Capture the cell that displays the provided text and extract its (X, Y) central coordinate. 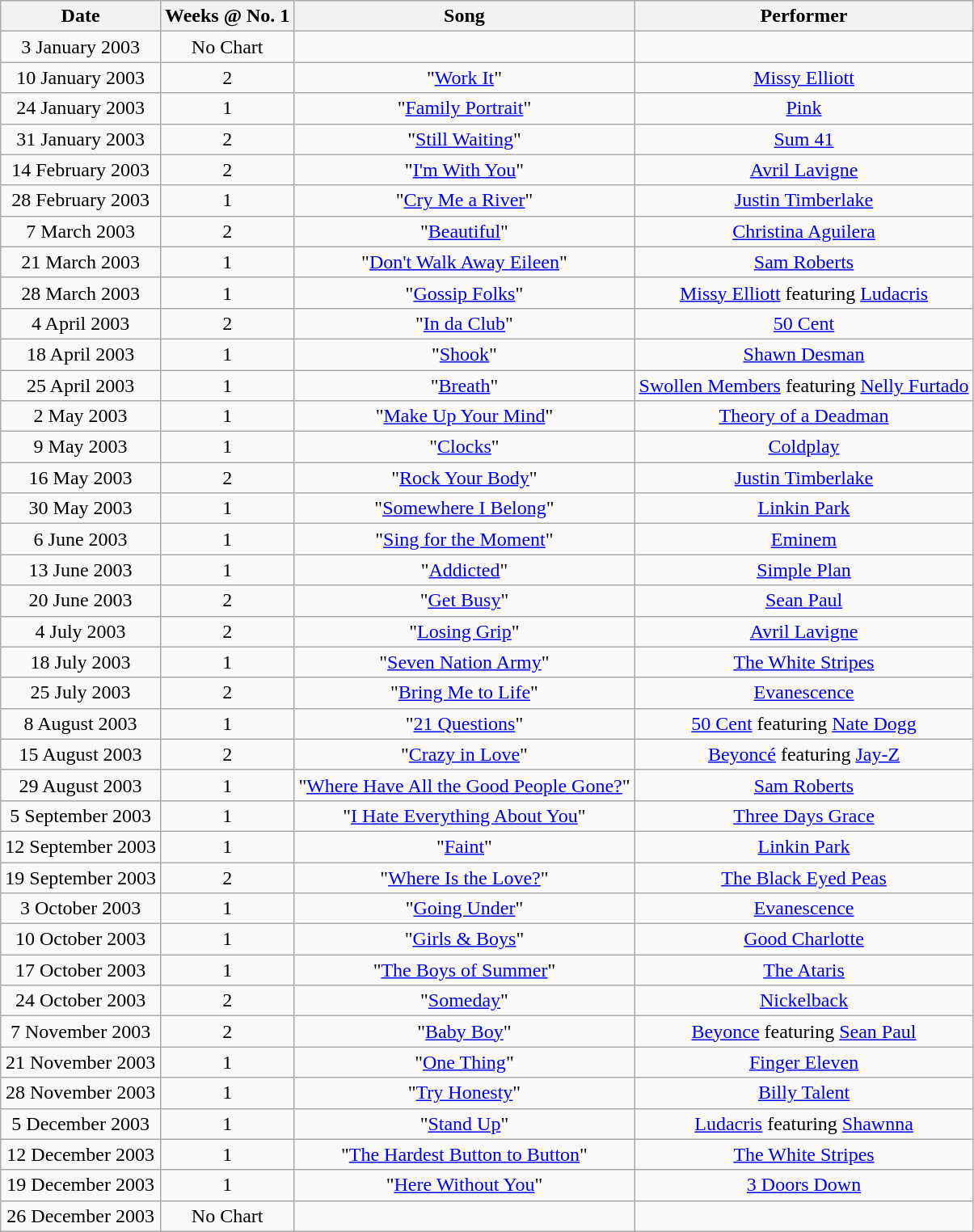
7 November 2003 (81, 1032)
4 July 2003 (81, 631)
24 January 2003 (81, 108)
"Work It" (464, 78)
The Black Eyed Peas (803, 877)
"Breath" (464, 386)
Date (81, 16)
50 Cent featuring Nate Dogg (803, 724)
4 April 2003 (81, 323)
Good Charlotte (803, 939)
"I Hate Everything About You" (464, 816)
"Beautiful" (464, 231)
Pink (803, 108)
3 Doors Down (803, 1185)
30 May 2003 (81, 508)
"Here Without You" (464, 1185)
"Family Portrait" (464, 108)
21 November 2003 (81, 1062)
28 November 2003 (81, 1093)
24 October 2003 (81, 1001)
Song (464, 16)
"The Hardest Button to Button" (464, 1154)
"Stand Up" (464, 1124)
21 March 2003 (81, 262)
12 September 2003 (81, 846)
3 January 2003 (81, 47)
6 June 2003 (81, 539)
"Sing for the Moment" (464, 539)
"Girls & Boys" (464, 939)
20 June 2003 (81, 601)
"Addicted" (464, 570)
"Clocks" (464, 447)
"Somewhere I Belong" (464, 508)
28 February 2003 (81, 200)
28 March 2003 (81, 293)
Billy Talent (803, 1093)
31 January 2003 (81, 139)
17 October 2003 (81, 970)
50 Cent (803, 323)
19 December 2003 (81, 1185)
16 May 2003 (81, 478)
"Baby Boy" (464, 1032)
"Someday" (464, 1001)
Swollen Members featuring Nelly Furtado (803, 386)
"In da Club" (464, 323)
25 July 2003 (81, 693)
12 December 2003 (81, 1154)
9 May 2003 (81, 447)
Finger Eleven (803, 1062)
"Gossip Folks" (464, 293)
Beyonce featuring Sean Paul (803, 1032)
Christina Aguilera (803, 231)
Sum 41 (803, 139)
Beyoncé featuring Jay-Z (803, 754)
"Get Busy" (464, 601)
"Shook" (464, 354)
"Going Under" (464, 909)
"Where Is the Love?" (464, 877)
Simple Plan (803, 570)
8 August 2003 (81, 724)
Three Days Grace (803, 816)
10 October 2003 (81, 939)
Performer (803, 16)
"The Boys of Summer" (464, 970)
"I'm With You" (464, 170)
18 April 2003 (81, 354)
Theory of a Deadman (803, 416)
14 February 2003 (81, 170)
15 August 2003 (81, 754)
"Seven Nation Army" (464, 662)
"One Thing" (464, 1062)
"Crazy in Love" (464, 754)
"Cry Me a River" (464, 200)
"21 Questions" (464, 724)
18 July 2003 (81, 662)
3 October 2003 (81, 909)
Missy Elliott featuring Ludacris (803, 293)
5 December 2003 (81, 1124)
29 August 2003 (81, 785)
"Losing Grip" (464, 631)
7 March 2003 (81, 231)
"Rock Your Body" (464, 478)
Ludacris featuring Shawnna (803, 1124)
Eminem (803, 539)
Sean Paul (803, 601)
13 June 2003 (81, 570)
"Bring Me to Life" (464, 693)
Nickelback (803, 1001)
Missy Elliott (803, 78)
Coldplay (803, 447)
19 September 2003 (81, 877)
"Don't Walk Away Eileen" (464, 262)
"Make Up Your Mind" (464, 416)
"Faint" (464, 846)
"Still Waiting" (464, 139)
Weeks @ No. 1 (226, 16)
26 December 2003 (81, 1216)
2 May 2003 (81, 416)
25 April 2003 (81, 386)
"Where Have All the Good People Gone?" (464, 785)
10 January 2003 (81, 78)
5 September 2003 (81, 816)
The Ataris (803, 970)
"Try Honesty" (464, 1093)
Shawn Desman (803, 354)
